Search for the cell housing the specified text and yield its [X, Y] center coordinate. 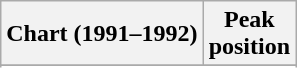
Peakposition [249, 34]
Chart (1991–1992) [102, 34]
